Output the [X, Y] coordinate of the center of the cell containing the given text.  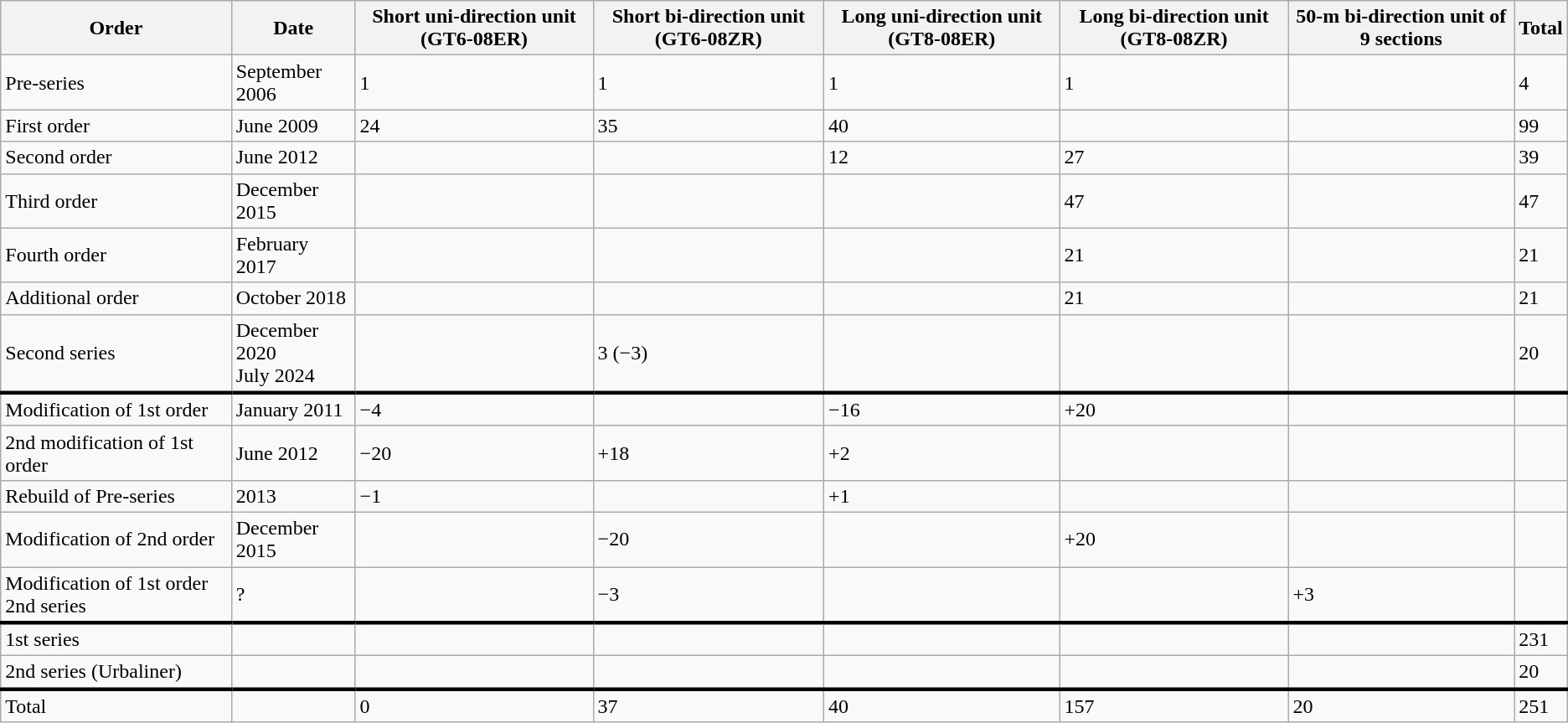
+3 [1401, 595]
October 2018 [293, 298]
27 [1174, 158]
35 [709, 126]
Date [293, 28]
Short bi-direction unit (GT6-08ZR) [709, 28]
2nd series (Urbaliner) [116, 673]
99 [1541, 126]
37 [709, 705]
Order [116, 28]
Second series [116, 354]
157 [1174, 705]
4 [1541, 82]
Second order [116, 158]
12 [941, 158]
First order [116, 126]
September 2006 [293, 82]
−4 [474, 410]
−1 [474, 496]
Fourth order [116, 255]
Modification of 1st order [116, 410]
Pre-series [116, 82]
251 [1541, 705]
December 2020July 2024 [293, 354]
−16 [941, 410]
June 2009 [293, 126]
2013 [293, 496]
0 [474, 705]
Short uni-direction unit (GT6-08ER) [474, 28]
+1 [941, 496]
Rebuild of Pre-series [116, 496]
Long uni-direction unit (GT8-08ER) [941, 28]
Modification of 2nd order [116, 540]
Additional order [116, 298]
Long bi-direction unit (GT8-08ZR) [1174, 28]
24 [474, 126]
39 [1541, 158]
3 (−3) [709, 354]
+2 [941, 452]
Modification of 1st order 2nd series [116, 595]
2nd modification of 1st order [116, 452]
1st series [116, 639]
January 2011 [293, 410]
Third order [116, 201]
−3 [709, 595]
? [293, 595]
February 2017 [293, 255]
+18 [709, 452]
231 [1541, 639]
50-m bi-direction unit of 9 sections [1401, 28]
